Return (X, Y) of the center of cell containing provided text 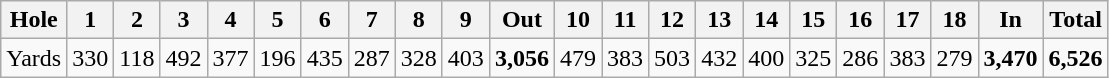
11 (626, 20)
403 (466, 58)
8 (418, 20)
432 (720, 58)
In (1010, 20)
2 (137, 20)
479 (578, 58)
6,526 (1076, 58)
Total (1076, 20)
18 (954, 20)
6 (324, 20)
196 (278, 58)
1 (90, 20)
Yards (34, 58)
16 (860, 20)
Out (522, 20)
492 (184, 58)
17 (908, 20)
325 (814, 58)
287 (372, 58)
15 (814, 20)
435 (324, 58)
9 (466, 20)
12 (672, 20)
13 (720, 20)
279 (954, 58)
5 (278, 20)
3,056 (522, 58)
Hole (34, 20)
4 (230, 20)
3 (184, 20)
286 (860, 58)
503 (672, 58)
400 (766, 58)
14 (766, 20)
10 (578, 20)
377 (230, 58)
3,470 (1010, 58)
118 (137, 58)
328 (418, 58)
330 (90, 58)
7 (372, 20)
